Scan for the cell matching the given text and deliver its [x, y] coordinate at center. 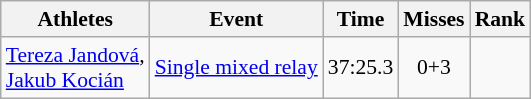
Misses [434, 19]
0+3 [434, 68]
Rank [500, 19]
Single mixed relay [236, 68]
Tereza Jandová,Jakub Kocián [76, 68]
Athletes [76, 19]
Event [236, 19]
Time [360, 19]
37:25.3 [360, 68]
